Extract the (x, y) coordinate from the center of the cell holding the provided text.  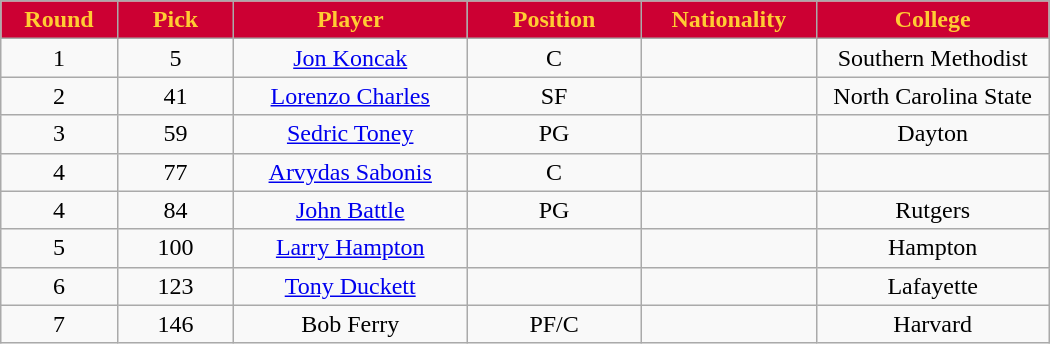
North Carolina State (932, 96)
123 (175, 286)
Pick (175, 20)
Nationality (728, 20)
Lorenzo Charles (350, 96)
Tony Duckett (350, 286)
84 (175, 210)
Larry Hampton (350, 248)
77 (175, 172)
1 (59, 58)
7 (59, 324)
College (932, 20)
Jon Koncak (350, 58)
Lafayette (932, 286)
59 (175, 134)
PF/C (554, 324)
Rutgers (932, 210)
2 (59, 96)
Player (350, 20)
100 (175, 248)
146 (175, 324)
Round (59, 20)
Hampton (932, 248)
SF (554, 96)
6 (59, 286)
Position (554, 20)
Harvard (932, 324)
3 (59, 134)
John Battle (350, 210)
Dayton (932, 134)
Bob Ferry (350, 324)
Southern Methodist (932, 58)
Arvydas Sabonis (350, 172)
Sedric Toney (350, 134)
41 (175, 96)
